Capture the cell that displays the provided text and extract its (x, y) central coordinate. 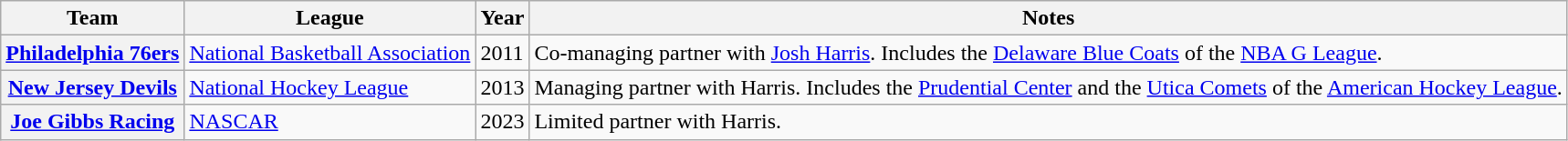
Team (93, 18)
Co-managing partner with Josh Harris. Includes the Delaware Blue Coats of the NBA G League. (1048, 53)
Limited partner with Harris. (1048, 122)
National Basketball Association (330, 53)
Managing partner with Harris. Includes the Prudential Center and the Utica Comets of the American Hockey League. (1048, 87)
2013 (502, 87)
Philadelphia 76ers (93, 53)
2011 (502, 53)
League (330, 18)
New Jersey Devils (93, 87)
Year (502, 18)
National Hockey League (330, 87)
NASCAR (330, 122)
Joe Gibbs Racing (93, 122)
2023 (502, 122)
Notes (1048, 18)
